Scan for the cell matching the given text and deliver its [X, Y] coordinate at center. 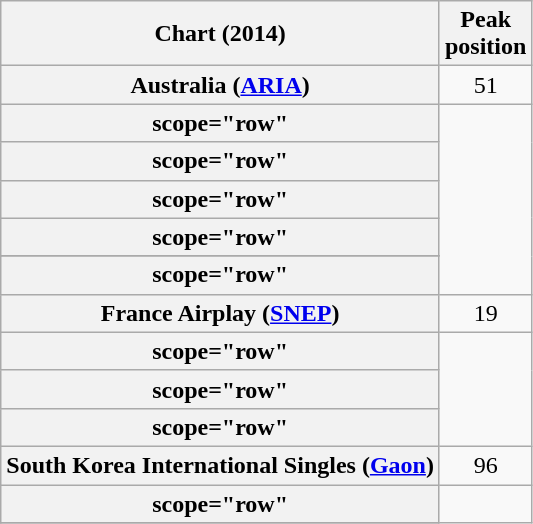
51 [485, 85]
19 [485, 313]
Chart (2014) [220, 34]
South Korea International Singles (Gaon) [220, 465]
Australia (ARIA) [220, 85]
France Airplay (SNEP) [220, 313]
96 [485, 465]
Peakposition [485, 34]
